Capture the cell that displays the provided text and extract its (x, y) central coordinate. 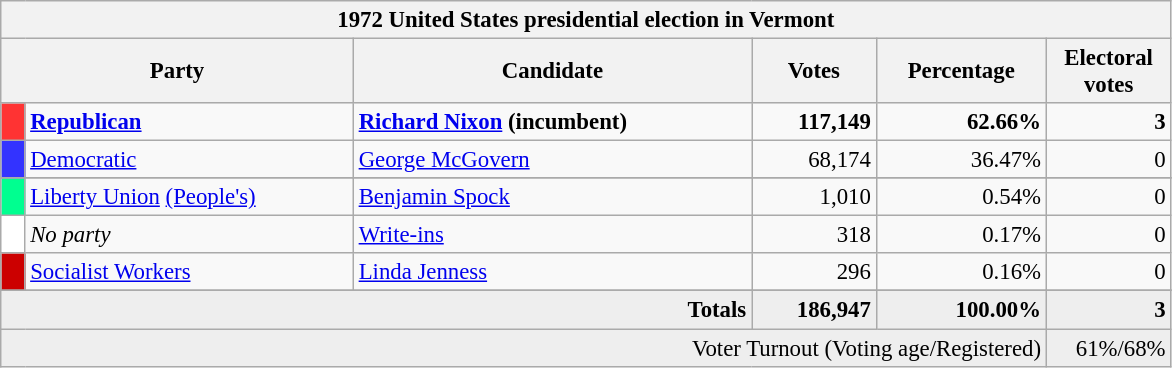
Socialist Workers (189, 273)
186,947 (814, 310)
68,174 (814, 160)
Linda Jenness (552, 273)
Republican (189, 122)
296 (814, 273)
117,149 (814, 122)
Electoral votes (1108, 72)
Liberty Union (People's) (189, 197)
Benjamin Spock (552, 197)
Percentage (961, 72)
Write-ins (552, 235)
61%/68% (1108, 348)
1972 United States presidential election in Vermont (586, 20)
George McGovern (552, 160)
Richard Nixon (incumbent) (552, 122)
318 (814, 235)
Totals (376, 310)
36.47% (961, 160)
0.16% (961, 273)
Democratic (189, 160)
62.66% (961, 122)
Voter Turnout (Voting age/Registered) (524, 348)
1,010 (814, 197)
Votes (814, 72)
0.17% (961, 235)
No party (189, 235)
100.00% (961, 310)
Party (178, 72)
Candidate (552, 72)
0.54% (961, 197)
